Return the [x, y] coordinate for the center point of the cell that contains the specified text.  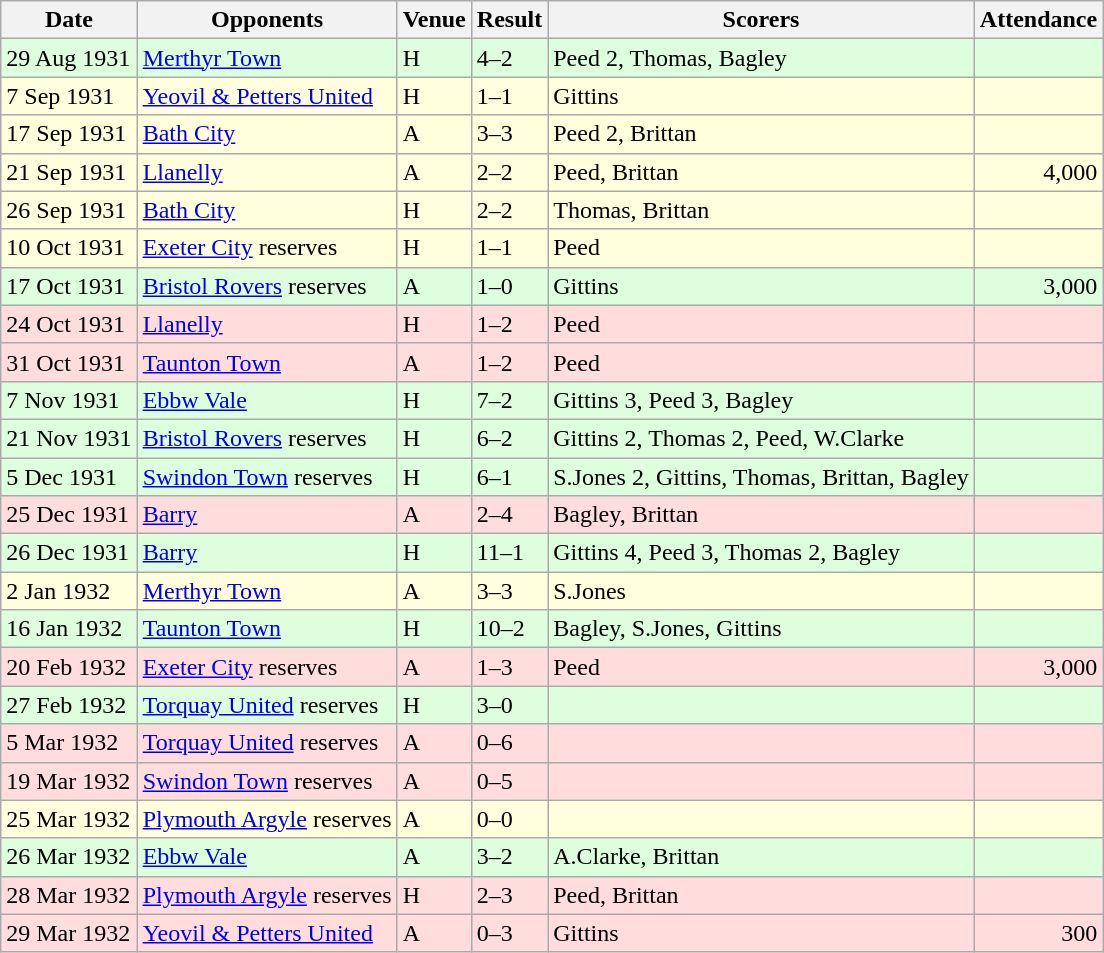
Scorers [762, 20]
25 Dec 1931 [69, 515]
24 Oct 1931 [69, 324]
2–3 [509, 895]
19 Mar 1932 [69, 781]
Thomas, Brittan [762, 210]
Peed 2, Brittan [762, 134]
Result [509, 20]
Date [69, 20]
300 [1038, 933]
11–1 [509, 553]
Bagley, S.Jones, Gittins [762, 629]
S.Jones 2, Gittins, Thomas, Brittan, Bagley [762, 477]
6–2 [509, 438]
10 Oct 1931 [69, 248]
S.Jones [762, 591]
29 Aug 1931 [69, 58]
Gittins 3, Peed 3, Bagley [762, 400]
27 Feb 1932 [69, 705]
21 Sep 1931 [69, 172]
26 Sep 1931 [69, 210]
Gittins 4, Peed 3, Thomas 2, Bagley [762, 553]
28 Mar 1932 [69, 895]
Opponents [267, 20]
1–3 [509, 667]
3–2 [509, 857]
0–0 [509, 819]
Venue [434, 20]
0–3 [509, 933]
4–2 [509, 58]
3–0 [509, 705]
7 Sep 1931 [69, 96]
Attendance [1038, 20]
26 Dec 1931 [69, 553]
7 Nov 1931 [69, 400]
10–2 [509, 629]
26 Mar 1932 [69, 857]
31 Oct 1931 [69, 362]
20 Feb 1932 [69, 667]
17 Sep 1931 [69, 134]
7–2 [509, 400]
2–4 [509, 515]
Gittins 2, Thomas 2, Peed, W.Clarke [762, 438]
1–0 [509, 286]
6–1 [509, 477]
21 Nov 1931 [69, 438]
Peed 2, Thomas, Bagley [762, 58]
4,000 [1038, 172]
Bagley, Brittan [762, 515]
2 Jan 1932 [69, 591]
29 Mar 1932 [69, 933]
A.Clarke, Brittan [762, 857]
16 Jan 1932 [69, 629]
25 Mar 1932 [69, 819]
5 Dec 1931 [69, 477]
17 Oct 1931 [69, 286]
5 Mar 1932 [69, 743]
0–5 [509, 781]
0–6 [509, 743]
